Capture the cell that displays the provided text and extract its (x, y) central coordinate. 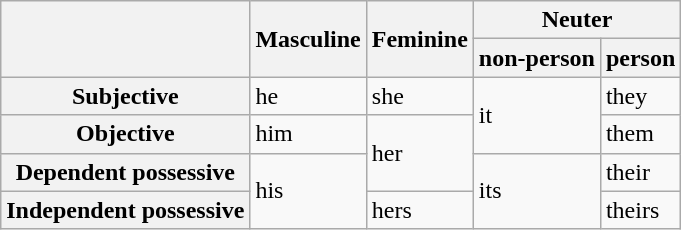
it (536, 115)
him (308, 134)
person (640, 58)
she (420, 96)
Subjective (126, 96)
Neuter (577, 20)
non-person (536, 58)
they (640, 96)
Objective (126, 134)
theirs (640, 210)
her (420, 153)
their (640, 172)
he (308, 96)
Feminine (420, 39)
hers (420, 210)
Independent possessive (126, 210)
Dependent possessive (126, 172)
Masculine (308, 39)
its (536, 191)
his (308, 191)
them (640, 134)
